Extract the (x, y) coordinate from the center of the cell holding the provided text.  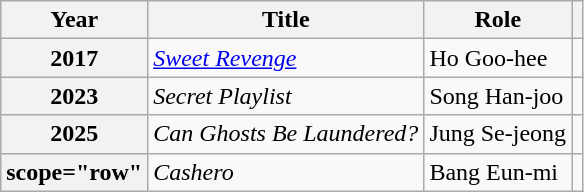
scope="row" (74, 172)
Bang Eun-mi (498, 172)
Cashero (286, 172)
2017 (74, 58)
2025 (74, 134)
Year (74, 20)
Can Ghosts Be Laundered? (286, 134)
Secret Playlist (286, 96)
Role (498, 20)
Jung Se-jeong (498, 134)
2023 (74, 96)
Song Han-joo (498, 96)
Sweet Revenge (286, 58)
Ho Goo-hee (498, 58)
Title (286, 20)
